Locate the cell with the specified text and output its (x, y) center coordinate. 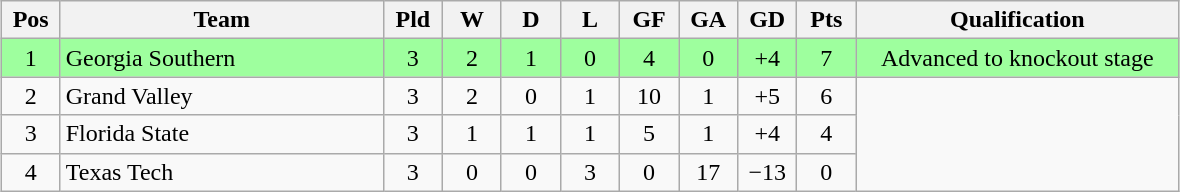
10 (650, 96)
GA (708, 20)
−13 (768, 172)
Pts (826, 20)
Team (222, 20)
6 (826, 96)
Georgia Southern (222, 58)
Pos (30, 20)
Qualification (1018, 20)
17 (708, 172)
Florida State (222, 134)
GD (768, 20)
Grand Valley (222, 96)
5 (650, 134)
Texas Tech (222, 172)
W (472, 20)
Advanced to knockout stage (1018, 58)
Pld (412, 20)
7 (826, 58)
GF (650, 20)
+5 (768, 96)
D (530, 20)
L (590, 20)
